Detect which cell encompasses the target text, then output its [X, Y] center coordinate. 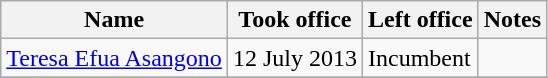
Took office [294, 20]
Incumbent [420, 58]
Name [114, 20]
Teresa Efua Asangono [114, 58]
12 July 2013 [294, 58]
Left office [420, 20]
Notes [512, 20]
